Locate the cell with the specified text and output its (X, Y) center coordinate. 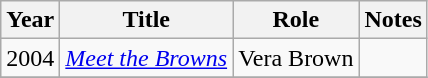
Role (296, 20)
Meet the Browns (146, 58)
Year (30, 20)
Vera Brown (296, 58)
2004 (30, 58)
Title (146, 20)
Notes (393, 20)
